Find where the given text appears and provide that cell's center as (x, y) coordinate. 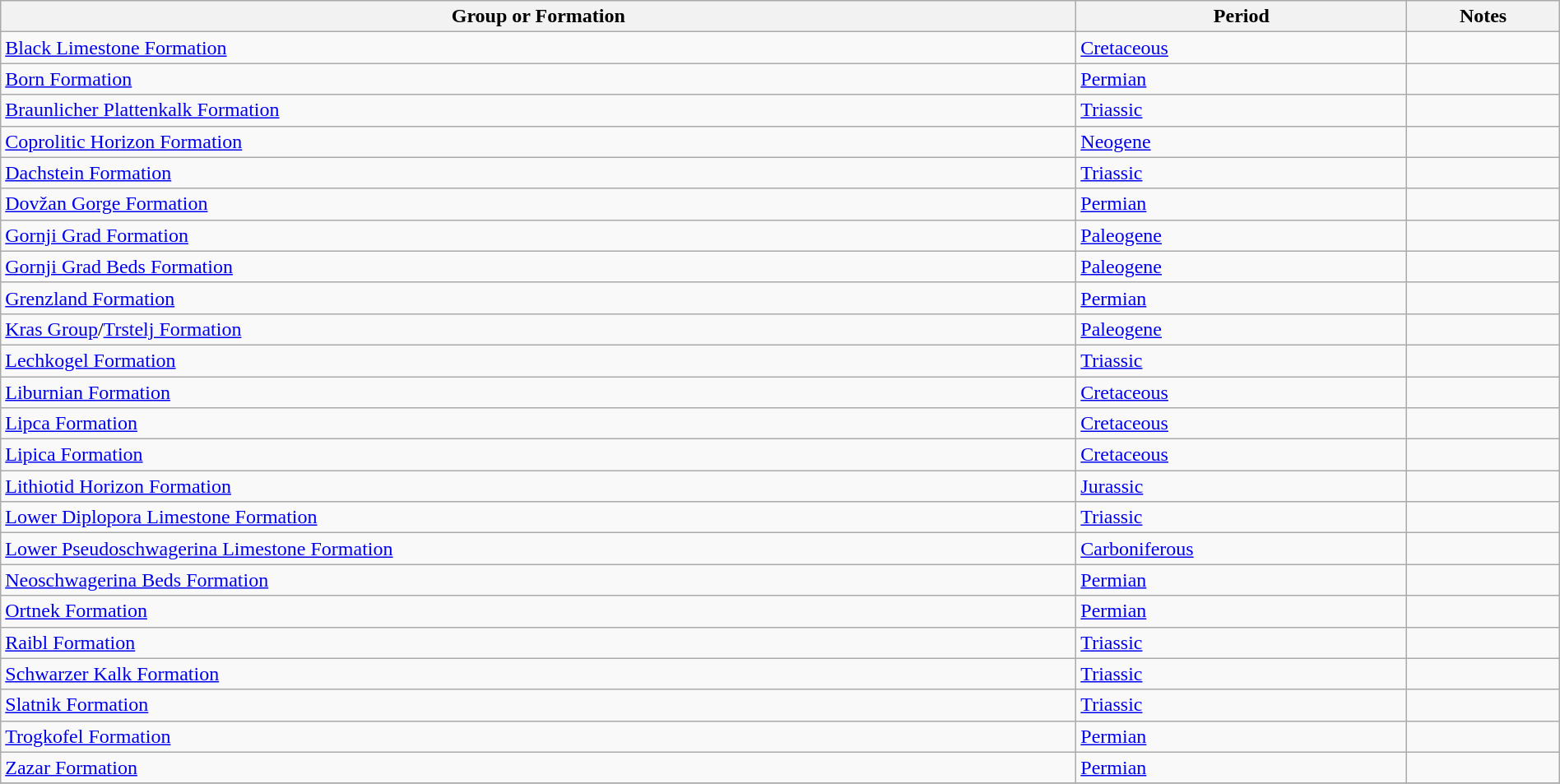
Coprolitic Horizon Formation (538, 141)
Dachstein Formation (538, 173)
Slatnik Formation (538, 705)
Notes (1483, 16)
Carboniferous (1242, 549)
Trogkofel Formation (538, 736)
Lithiotid Horizon Formation (538, 486)
Lower Diplopora Limestone Formation (538, 517)
Jurassic (1242, 486)
Lechkogel Formation (538, 360)
Born Formation (538, 79)
Lipca Formation (538, 424)
Gornji Grad Formation (538, 235)
Neoschwagerina Beds Formation (538, 580)
Liburnian Formation (538, 392)
Lower Pseudoschwagerina Limestone Formation (538, 549)
Period (1242, 16)
Zazar Formation (538, 768)
Grenzland Formation (538, 298)
Group or Formation (538, 16)
Lipica Formation (538, 455)
Braunlicher Plattenkalk Formation (538, 110)
Gornji Grad Beds Formation (538, 267)
Dovžan Gorge Formation (538, 204)
Ortnek Formation (538, 611)
Kras Group/Trstelj Formation (538, 329)
Raibl Formation (538, 643)
Schwarzer Kalk Formation (538, 674)
Black Limestone Formation (538, 48)
Neogene (1242, 141)
